Identify which cell holds the provided text, then report its [x, y] central coordinate. 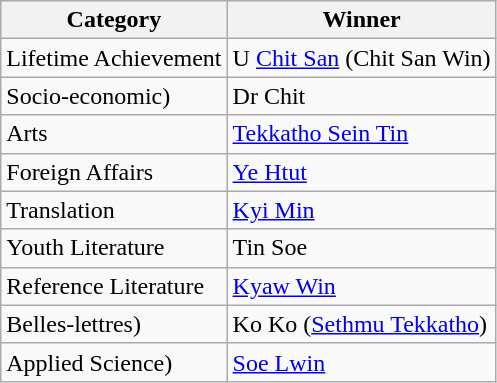
Youth Literature [114, 248]
Lifetime Achievement [114, 58]
Tin Soe [362, 248]
Winner [362, 20]
Translation [114, 210]
Kyi Min [362, 210]
Arts [114, 134]
Applied Science) [114, 362]
Ye Htut [362, 172]
Socio-economic) [114, 96]
Tekkatho Sein Tin [362, 134]
Belles-lettres) [114, 324]
Kyaw Win [362, 286]
Reference Literature [114, 286]
Category [114, 20]
Foreign Affairs [114, 172]
Dr Chit [362, 96]
Soe Lwin [362, 362]
U Chit San (Chit San Win) [362, 58]
Ko Ko (Sethmu Tekkatho) [362, 324]
